Locate the cell with the specified text and output its (X, Y) center coordinate. 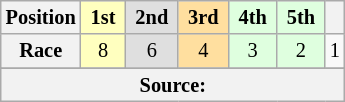
5th (301, 17)
6 (152, 51)
4th (253, 17)
2nd (152, 17)
Race (41, 51)
1st (104, 17)
Source: (173, 85)
2 (301, 51)
3rd (203, 17)
1 (335, 51)
3 (253, 51)
4 (203, 51)
8 (104, 51)
Position (41, 17)
